From the cell containing the given text, extract its center point as (X, Y) coordinate. 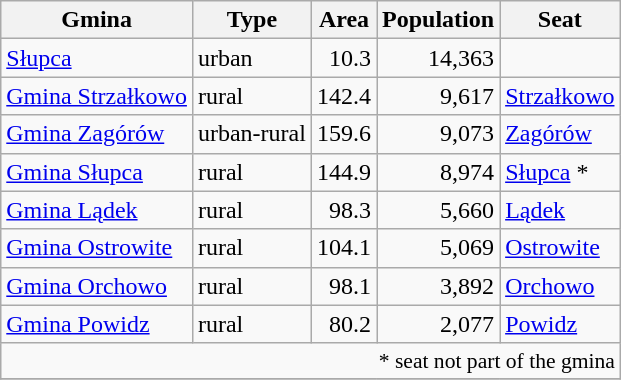
urban-rural (252, 134)
8,974 (438, 172)
Gmina Lądek (97, 210)
5,660 (438, 210)
14,363 (438, 58)
Gmina Ostrowite (97, 248)
Ostrowite (560, 248)
urban (252, 58)
98.3 (344, 210)
159.6 (344, 134)
Słupca (97, 58)
Strzałkowo (560, 96)
9,073 (438, 134)
2,077 (438, 324)
142.4 (344, 96)
104.1 (344, 248)
Gmina Słupca (97, 172)
Zagórów (560, 134)
80.2 (344, 324)
Gmina Orchowo (97, 286)
Powidz (560, 324)
* seat not part of the gmina (310, 361)
Gmina Strzałkowo (97, 96)
3,892 (438, 286)
Type (252, 20)
Gmina Zagórów (97, 134)
Orchowo (560, 286)
144.9 (344, 172)
Seat (560, 20)
Area (344, 20)
Słupca * (560, 172)
98.1 (344, 286)
5,069 (438, 248)
Gmina (97, 20)
Lądek (560, 210)
10.3 (344, 58)
9,617 (438, 96)
Gmina Powidz (97, 324)
Population (438, 20)
